Return the (X, Y) coordinate for the center point of the cell that contains the specified text.  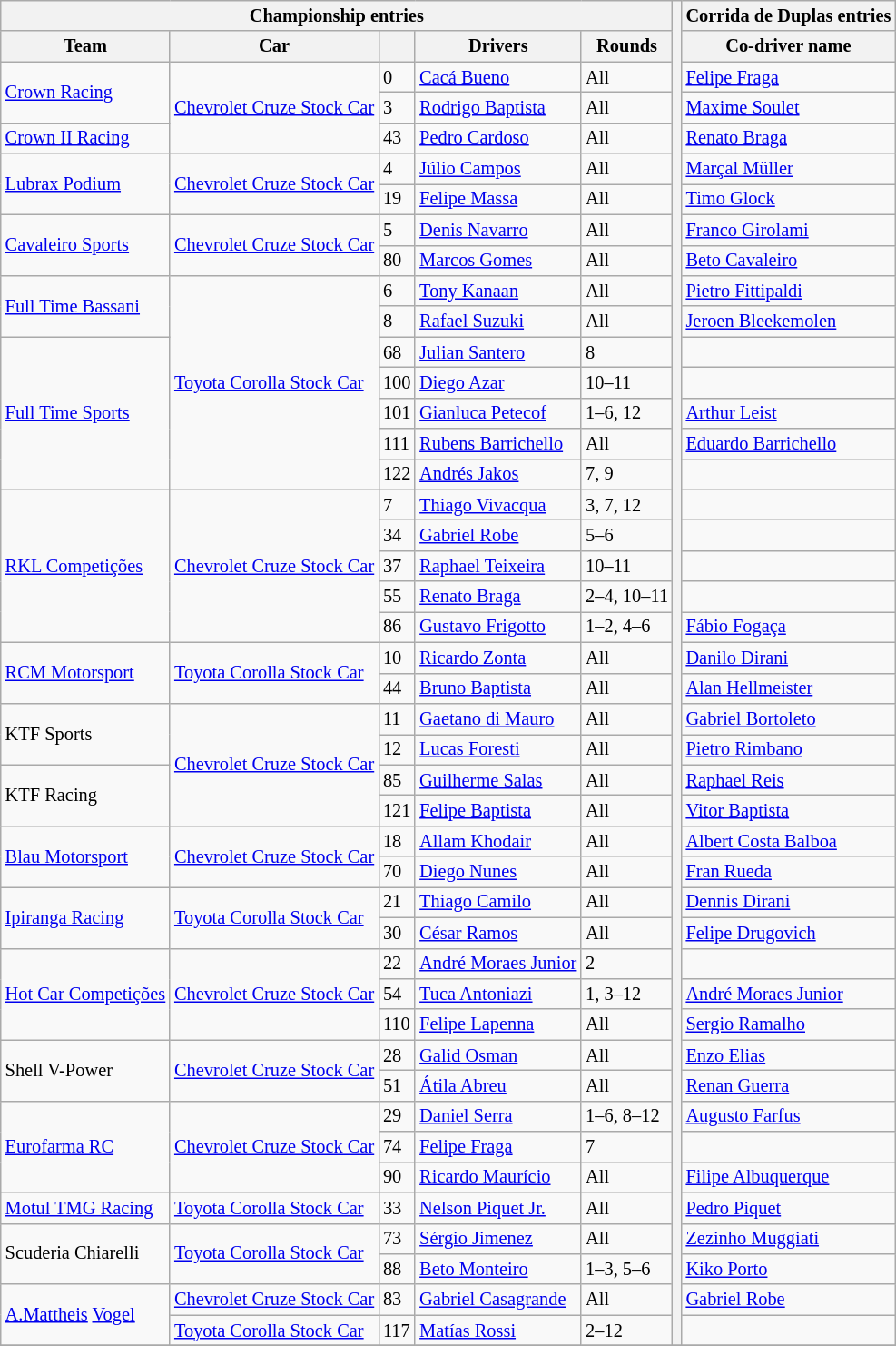
55 (397, 597)
21 (397, 902)
Rodrigo Baptista (497, 107)
80 (397, 261)
César Ramos (497, 933)
88 (397, 1269)
5 (397, 230)
111 (397, 444)
Gustavo Frigotto (497, 627)
Daniel Serra (497, 1116)
11 (397, 718)
Sérgio Jimenez (497, 1239)
44 (397, 688)
Galid Osman (497, 1055)
73 (397, 1239)
Jeroen Bleekemolen (789, 322)
Dennis Dirani (789, 902)
Vitor Baptista (789, 810)
0 (397, 77)
Filipe Albuquerque (789, 1177)
Timo Glock (789, 199)
Felipe Lapenna (497, 1024)
Rounds (626, 46)
19 (397, 199)
Lucas Foresti (497, 749)
Gaetano di Mauro (497, 718)
Beto Cavaleiro (789, 261)
33 (397, 1208)
Tuca Antoniazi (497, 994)
Rafael Suzuki (497, 322)
10 (397, 658)
Scuderia Chiarelli (85, 1253)
Guilherme Salas (497, 780)
Full Time Sports (85, 413)
37 (397, 566)
Renan Guerra (789, 1085)
4 (397, 169)
Albert Costa Balboa (789, 841)
Pedro Piquet (789, 1208)
Crown II Racing (85, 138)
Shell V-Power (85, 1070)
Enzo Elias (789, 1055)
Arthur Leist (789, 413)
Zezinho Muggiati (789, 1239)
Julian Santero (497, 352)
Blau Motorsport (85, 856)
1, 3–12 (626, 994)
A.Mattheis Vogel (85, 1315)
Motul TMG Racing (85, 1208)
Championship entries (337, 15)
29 (397, 1116)
22 (397, 964)
Pietro Rimbano (789, 749)
68 (397, 352)
Cavaleiro Sports (85, 245)
Crown Racing (85, 93)
KTF Sports (85, 734)
3, 7, 12 (626, 505)
6 (397, 291)
Pedro Cardoso (497, 138)
5–6 (626, 535)
Júlio Campos (497, 169)
1–6, 12 (626, 413)
Gabriel Casagrande (497, 1300)
Ricardo Zonta (497, 658)
Raphael Reis (789, 780)
Denis Navarro (497, 230)
Pietro Fittipaldi (789, 291)
122 (397, 474)
Raphael Teixeira (497, 566)
Rubens Barrichello (497, 444)
Drivers (497, 46)
Car (274, 46)
34 (397, 535)
Nelson Piquet Jr. (497, 1208)
70 (397, 872)
Fábio Fogaça (789, 627)
Gabriel Bortoleto (789, 718)
28 (397, 1055)
Ipiranga Racing (85, 917)
Franco Girolami (789, 230)
Bruno Baptista (497, 688)
Andrés Jakos (497, 474)
Maxime Soulet (789, 107)
1–6, 8–12 (626, 1116)
86 (397, 627)
12 (397, 749)
117 (397, 1331)
Gianluca Petecof (497, 413)
Marçal Müller (789, 169)
1–3, 5–6 (626, 1269)
Corrida de Duplas entries (789, 15)
Allam Khodair (497, 841)
Hot Car Competições (85, 994)
7, 9 (626, 474)
Augusto Farfus (789, 1116)
Tony Kanaan (497, 291)
101 (397, 413)
Átila Abreu (497, 1085)
Beto Monteiro (497, 1269)
Kiko Porto (789, 1269)
Thiago Camilo (497, 902)
2–4, 10–11 (626, 597)
3 (397, 107)
Fran Rueda (789, 872)
KTF Racing (85, 796)
43 (397, 138)
Full Time Bassani (85, 305)
90 (397, 1177)
Cacá Bueno (497, 77)
Alan Hellmeister (789, 688)
Matías Rossi (497, 1331)
Co-driver name (789, 46)
85 (397, 780)
110 (397, 1024)
Lubrax Podium (85, 183)
Danilo Dirani (789, 658)
51 (397, 1085)
Thiago Vivacqua (497, 505)
RCM Motorsport (85, 672)
Team (85, 46)
Ricardo Maurício (497, 1177)
100 (397, 382)
Diego Nunes (497, 872)
Eurofarma RC (85, 1146)
1–2, 4–6 (626, 627)
74 (397, 1147)
54 (397, 994)
Felipe Drugovich (789, 933)
2–12 (626, 1331)
Sergio Ramalho (789, 1024)
121 (397, 810)
18 (397, 841)
Marcos Gomes (497, 261)
Felipe Massa (497, 199)
30 (397, 933)
RKL Competições (85, 566)
83 (397, 1300)
Diego Azar (497, 382)
Eduardo Barrichello (789, 444)
Felipe Baptista (497, 810)
2 (626, 964)
